Extract the [x, y] coordinate from the center of the cell holding the provided text.  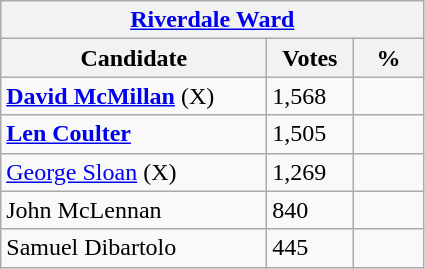
David McMillan (X) [134, 96]
George Sloan (X) [134, 172]
% [388, 58]
John McLennan [134, 210]
Len Coulter [134, 134]
Riverdale Ward [212, 20]
Candidate [134, 58]
Samuel Dibartolo [134, 248]
1,568 [310, 96]
840 [310, 210]
1,505 [310, 134]
Votes [310, 58]
445 [310, 248]
1,269 [310, 172]
